Return the (X, Y) coordinate for the center point of the cell that contains the specified text.  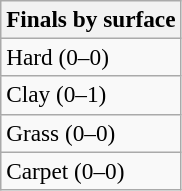
Grass (0–0) (91, 133)
Clay (0–1) (91, 95)
Finals by surface (91, 19)
Carpet (0–0) (91, 170)
Hard (0–0) (91, 57)
